Scan for the cell matching the given text and deliver its (X, Y) coordinate at center. 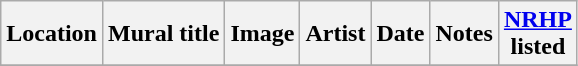
Artist (336, 34)
Location (52, 34)
Mural title (163, 34)
Notes (464, 34)
NRHPlisted (538, 34)
Image (262, 34)
Date (400, 34)
